For the text-containing cell, return its midpoint in [X, Y] coordinate format. 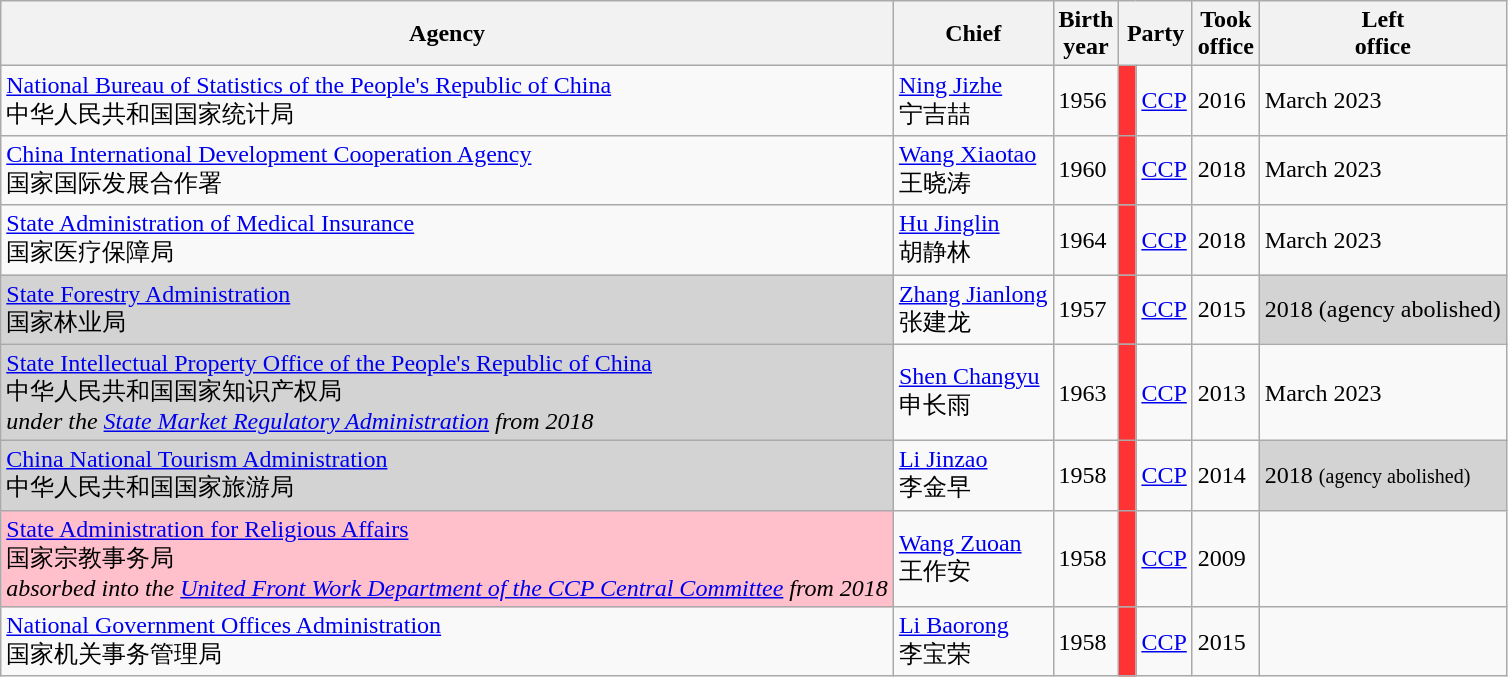
National Government Offices Administration国家机关事务管理局 [448, 642]
Wang Zuoan王作安 [973, 558]
Li Baorong李宝荣 [973, 642]
2013 [1226, 392]
2016 [1226, 101]
Birthyear [1086, 34]
State Administration of Medical Insurance国家医疗保障局 [448, 240]
China International Development Cooperation Agency国家国际发展合作署 [448, 170]
1956 [1086, 101]
Wang Xiaotao王晓涛 [973, 170]
Ning Jizhe宁吉喆 [973, 101]
Zhang Jianlong张建龙 [973, 309]
1963 [1086, 392]
Li Jinzao李金早 [973, 476]
Shen Changyu申长雨 [973, 392]
2009 [1226, 558]
Party [1156, 34]
Hu Jinglin胡静林 [973, 240]
State Administration for Religious Affairs国家宗教事务局absorbed into the United Front Work Department of the CCP Central Committee from 2018 [448, 558]
State Intellectual Property Office of the People's Republic of China中华人民共和国国家知识产权局under the State Market Regulatory Administration from 2018 [448, 392]
1964 [1086, 240]
1957 [1086, 309]
National Bureau of Statistics of the People's Republic of China中华人民共和国国家统计局 [448, 101]
Chief [973, 34]
Leftoffice [1382, 34]
State Forestry Administration国家林业局 [448, 309]
1960 [1086, 170]
2014 [1226, 476]
Tookoffice [1226, 34]
China National Tourism Administration中华人民共和国国家旅游局 [448, 476]
Agency [448, 34]
